Identify which cell holds the provided text, then report its (x, y) central coordinate. 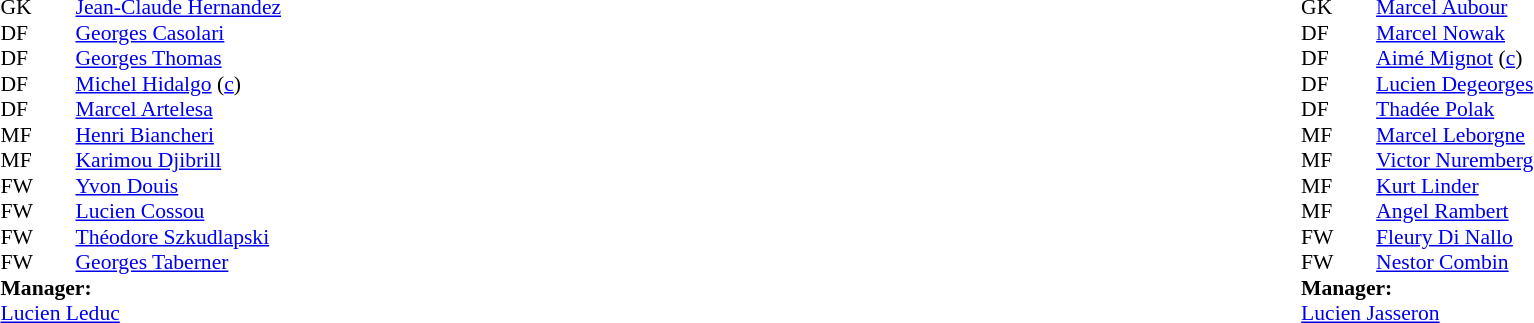
Georges Thomas (179, 59)
Thadée Polak (1454, 109)
Georges Taberner (179, 263)
Karimou Djibrill (179, 161)
Henri Biancheri (179, 135)
Yvon Douis (179, 186)
Marcel Leborgne (1454, 135)
Fleury Di Nallo (1454, 237)
Michel Hidalgo (c) (179, 84)
Victor Nuremberg (1454, 161)
Kurt Linder (1454, 186)
Nestor Combin (1454, 263)
Marcel Nowak (1454, 33)
Georges Casolari (179, 33)
Lucien Cossou (179, 211)
Aimé Mignot (c) (1454, 59)
Théodore Szkudlapski (179, 237)
Marcel Artelesa (179, 109)
Lucien Degeorges (1454, 84)
Angel Rambert (1454, 211)
